Output the [X, Y] coordinate of the center of the cell containing the given text.  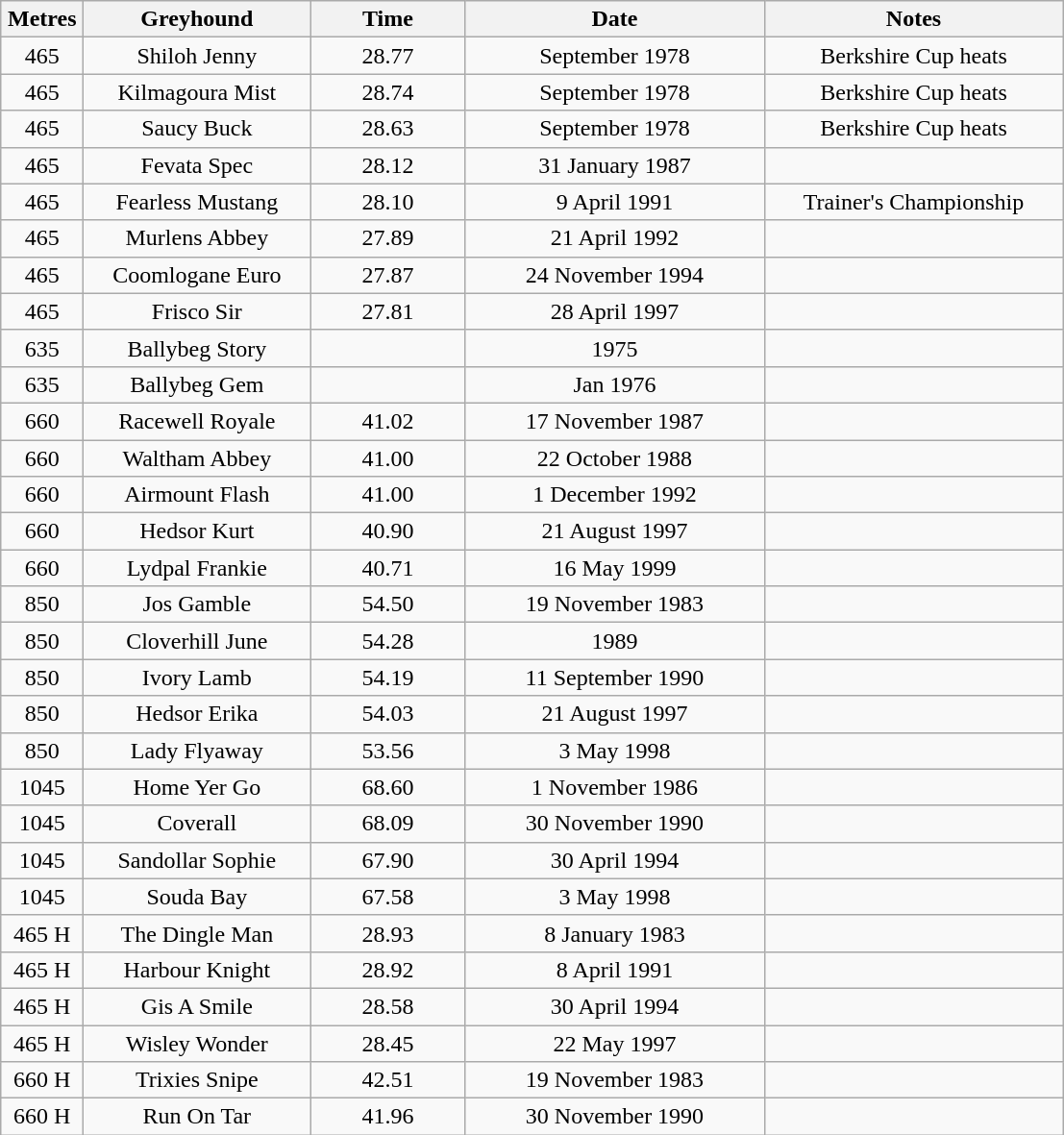
9 April 1991 [615, 202]
54.28 [388, 641]
Airmount Flash [197, 495]
Jos Gamble [197, 605]
27.81 [388, 311]
Shiloh Jenny [197, 56]
Gis A Smile [197, 1006]
21 April 1992 [615, 238]
Saucy Buck [197, 129]
Lady Flyaway [197, 751]
8 April 1991 [615, 970]
41.02 [388, 421]
Trainer's Championship [913, 202]
Murlens Abbey [197, 238]
8 January 1983 [615, 933]
Wisley Wonder [197, 1043]
Harbour Knight [197, 970]
Ballybeg Gem [197, 384]
Waltham Abbey [197, 458]
28.93 [388, 933]
Greyhound [197, 19]
22 May 1997 [615, 1043]
Souda Bay [197, 897]
31 January 1987 [615, 165]
1 December 1992 [615, 495]
Fevata Spec [197, 165]
Date [615, 19]
Frisco Sir [197, 311]
Hedsor Kurt [197, 531]
16 May 1999 [615, 568]
54.19 [388, 678]
Kilmagoura Mist [197, 92]
Time [388, 19]
1989 [615, 641]
Ivory Lamb [197, 678]
Ballybeg Story [197, 348]
40.71 [388, 568]
68.60 [388, 787]
22 October 1988 [615, 458]
40.90 [388, 531]
67.90 [388, 860]
28.77 [388, 56]
28.45 [388, 1043]
Home Yer Go [197, 787]
Fearless Mustang [197, 202]
The Dingle Man [197, 933]
24 November 1994 [615, 275]
Coverall [197, 824]
41.96 [388, 1117]
42.51 [388, 1080]
53.56 [388, 751]
67.58 [388, 897]
Run On Tar [197, 1117]
28 April 1997 [615, 311]
28.12 [388, 165]
28.10 [388, 202]
27.87 [388, 275]
Trixies Snipe [197, 1080]
Hedsor Erika [197, 714]
17 November 1987 [615, 421]
Jan 1976 [615, 384]
Metres [42, 19]
Notes [913, 19]
28.63 [388, 129]
1 November 1986 [615, 787]
Racewell Royale [197, 421]
28.92 [388, 970]
68.09 [388, 824]
28.58 [388, 1006]
Sandollar Sophie [197, 860]
Lydpal Frankie [197, 568]
11 September 1990 [615, 678]
27.89 [388, 238]
28.74 [388, 92]
Coomlogane Euro [197, 275]
54.50 [388, 605]
Cloverhill June [197, 641]
54.03 [388, 714]
1975 [615, 348]
